Locate the cell with the specified text and output its [X, Y] center coordinate. 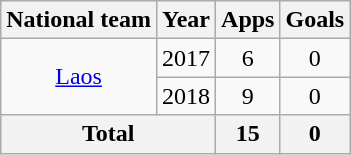
9 [248, 96]
Total [108, 134]
Laos [79, 77]
Goals [315, 20]
Apps [248, 20]
15 [248, 134]
6 [248, 58]
National team [79, 20]
Year [186, 20]
2018 [186, 96]
2017 [186, 58]
